For the text-containing cell, return its midpoint in (x, y) coordinate format. 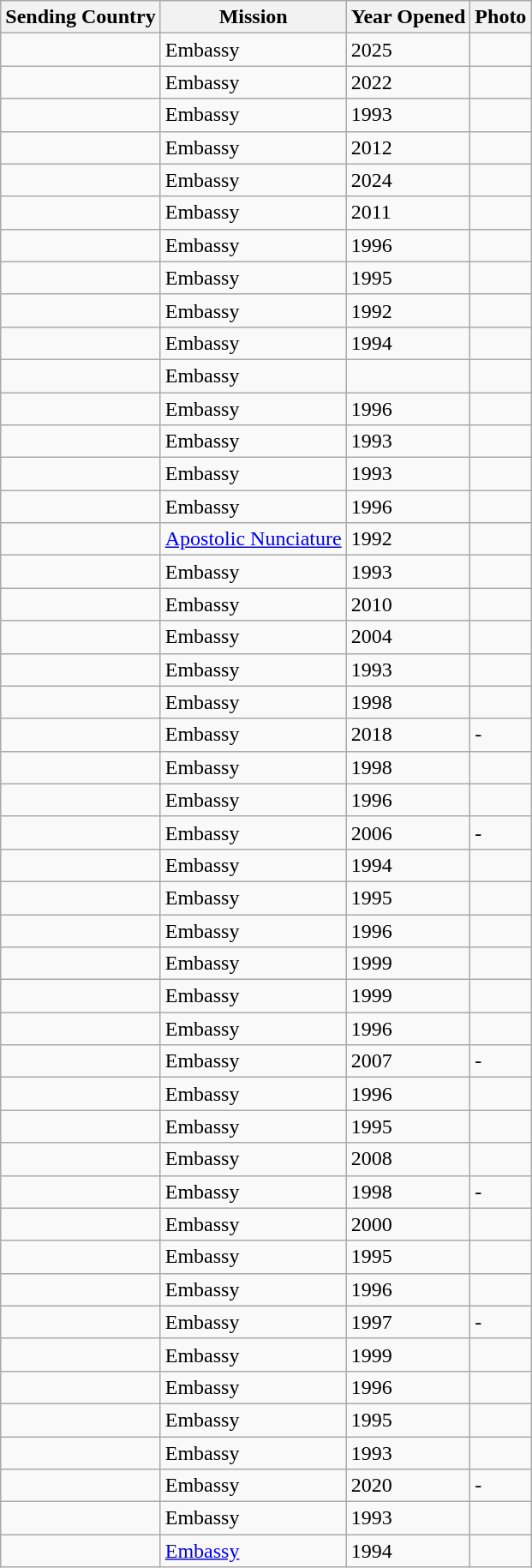
2008 (408, 1159)
2022 (408, 82)
2010 (408, 604)
Sending Country (81, 17)
2018 (408, 735)
2024 (408, 180)
2006 (408, 832)
1997 (408, 1322)
2020 (408, 1486)
2025 (408, 50)
2007 (408, 1061)
2004 (408, 637)
Photo (500, 17)
2000 (408, 1224)
2011 (408, 213)
Mission (254, 17)
Year Opened (408, 17)
Apostolic Nunciature (254, 539)
2012 (408, 147)
